Find where the given text appears and provide that cell's center as (X, Y) coordinate. 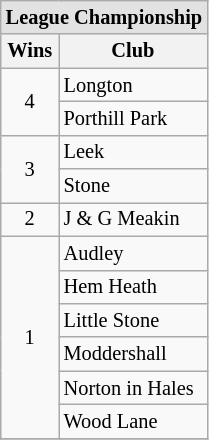
2 (30, 219)
3 (30, 168)
Moddershall (133, 354)
Audley (133, 253)
Little Stone (133, 320)
League Championship (104, 17)
Club (133, 51)
J & G Meakin (133, 219)
4 (30, 102)
Wood Lane (133, 421)
Porthill Park (133, 118)
Stone (133, 186)
Hem Heath (133, 287)
1 (30, 337)
Wins (30, 51)
Leek (133, 152)
Norton in Hales (133, 388)
Longton (133, 85)
